Extract the [x, y] coordinate from the center of the cell holding the provided text.  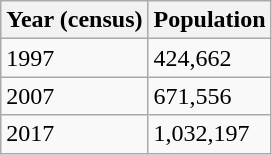
424,662 [210, 58]
671,556 [210, 96]
Population [210, 20]
Year (census) [74, 20]
2017 [74, 134]
2007 [74, 96]
1,032,197 [210, 134]
1997 [74, 58]
